Capture the cell that displays the provided text and extract its (X, Y) central coordinate. 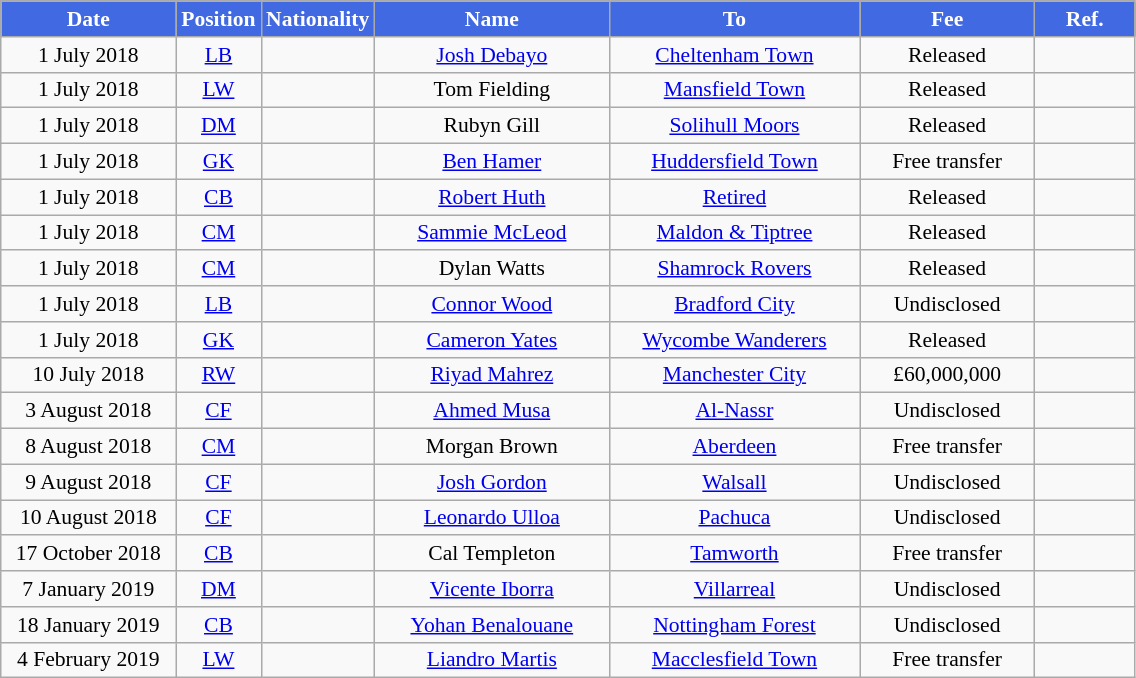
Manchester City (734, 375)
Dylan Watts (492, 269)
4 February 2019 (88, 660)
Al-Nassr (734, 411)
Macclesfield Town (734, 660)
17 October 2018 (88, 554)
Walsall (734, 482)
Riyad Mahrez (492, 375)
Liandro Martis (492, 660)
Pachuca (734, 518)
Villarreal (734, 589)
Fee (948, 19)
Cal Templeton (492, 554)
Maldon & Tiptree (734, 233)
3 August 2018 (88, 411)
Name (492, 19)
Bradford City (734, 304)
Nationality (318, 19)
9 August 2018 (88, 482)
7 January 2019 (88, 589)
Wycombe Wanderers (734, 340)
Connor Wood (492, 304)
Leonardo Ulloa (492, 518)
Retired (734, 197)
Solihull Moors (734, 126)
Yohan Benalouane (492, 625)
Josh Gordon (492, 482)
Sammie McLeod (492, 233)
Robert Huth (492, 197)
£60,000,000 (948, 375)
To (734, 19)
Tamworth (734, 554)
Ref. (1085, 19)
Ahmed Musa (492, 411)
RW (218, 375)
Position (218, 19)
8 August 2018 (88, 447)
Morgan Brown (492, 447)
Mansfield Town (734, 90)
Aberdeen (734, 447)
Josh Debayo (492, 55)
Tom Fielding (492, 90)
Cheltenham Town (734, 55)
Rubyn Gill (492, 126)
Shamrock Rovers (734, 269)
Ben Hamer (492, 162)
Nottingham Forest (734, 625)
Date (88, 19)
10 July 2018 (88, 375)
Huddersfield Town (734, 162)
18 January 2019 (88, 625)
Vicente Iborra (492, 589)
Cameron Yates (492, 340)
10 August 2018 (88, 518)
